Detect which cell encompasses the target text, then output its [X, Y] center coordinate. 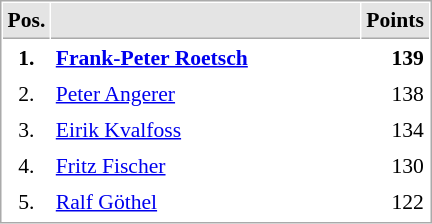
Ralf Göthel [206, 201]
Pos. [26, 21]
2. [26, 93]
Peter Angerer [206, 93]
4. [26, 165]
Points [396, 21]
Frank-Peter Roetsch [206, 57]
134 [396, 129]
Fritz Fischer [206, 165]
Eirik Kvalfoss [206, 129]
122 [396, 201]
1. [26, 57]
139 [396, 57]
138 [396, 93]
130 [396, 165]
3. [26, 129]
5. [26, 201]
